Pinpoint the cell where the given text exists, returning its [x, y] midpoint coordinate. 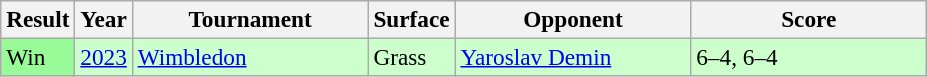
Surface [412, 19]
Win [38, 57]
6–4, 6–4 [809, 57]
2023 [104, 57]
Opponent [573, 19]
Score [809, 19]
Result [38, 19]
Wimbledon [250, 57]
Year [104, 19]
Tournament [250, 19]
Grass [412, 57]
Yaroslav Demin [573, 57]
